Find where the given text appears and provide that cell's center as [X, Y] coordinate. 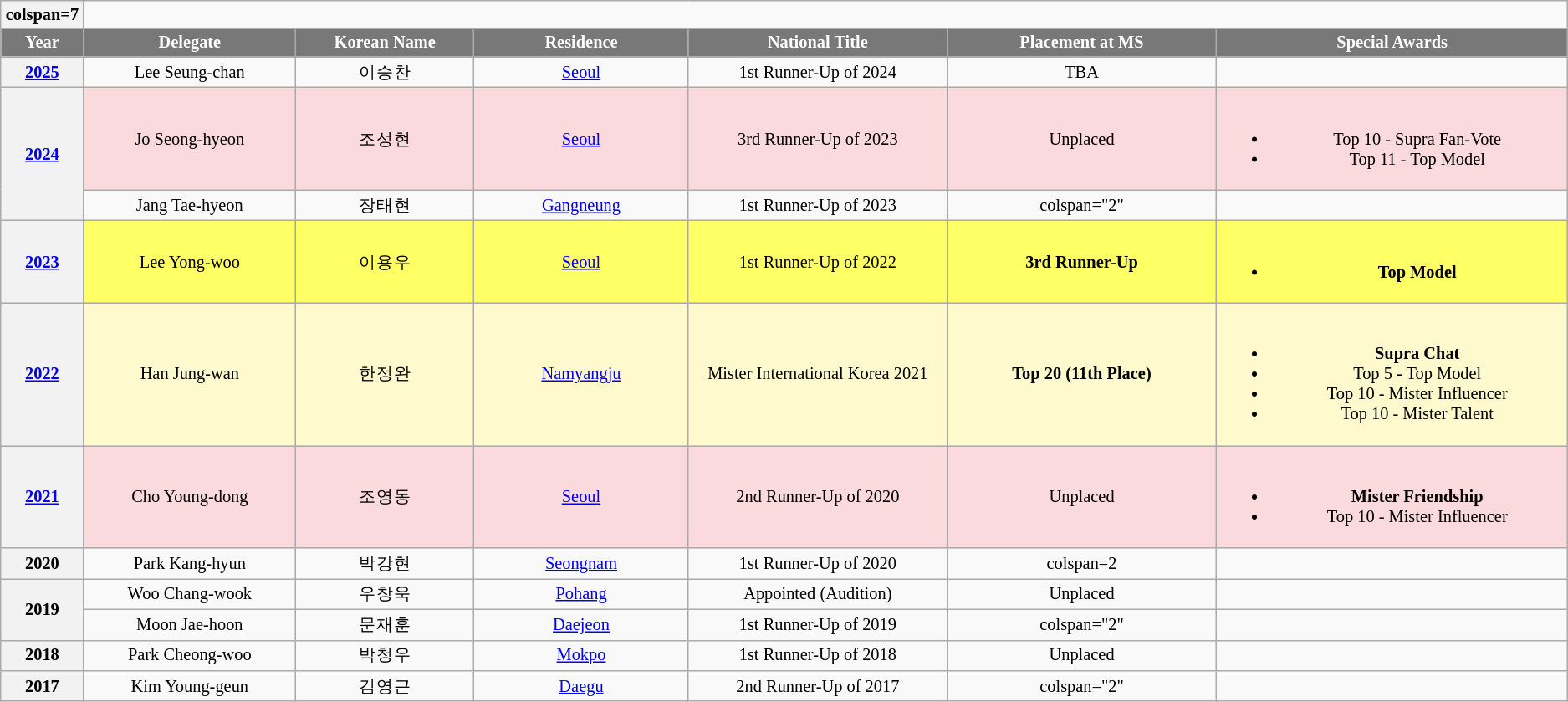
TBA [1082, 72]
colspan=7 [42, 14]
이용우 [385, 261]
Appointed (Audition) [818, 594]
2nd Runner-Up of 2017 [818, 686]
Kim Young-geun [190, 686]
Jo Seong-hyeon [190, 138]
Moon Jae-hoon [190, 624]
Top 10 - Supra Fan-VoteTop 11 - Top Model [1392, 138]
Daejeon [581, 624]
2020 [42, 564]
1st Runner-Up of 2020 [818, 564]
1st Runner-Up of 2023 [818, 206]
Residence [581, 43]
2022 [42, 374]
Lee Seung-chan [190, 72]
2018 [42, 656]
2017 [42, 686]
Special Awards [1392, 43]
3rd Runner-Up [1082, 261]
Delegate [190, 43]
박청우 [385, 656]
조영동 [385, 496]
Korean Name [385, 43]
Daegu [581, 686]
Mokpo [581, 656]
Supra ChatTop 5 - Top ModelTop 10 - Mister InfluencerTop 10 - Mister Talent [1392, 374]
Namyangju [581, 374]
2023 [42, 261]
1st Runner-Up of 2024 [818, 72]
Placement at MS [1082, 43]
1st Runner-Up of 2018 [818, 656]
Park Cheong-woo [190, 656]
김영근 [385, 686]
Gangneung [581, 206]
박강현 [385, 564]
Jang Tae-hyeon [190, 206]
Seongnam [581, 564]
2021 [42, 496]
2024 [42, 154]
2nd Runner-Up of 2020 [818, 496]
이승찬 [385, 72]
Cho Young-dong [190, 496]
Han Jung-wan [190, 374]
2025 [42, 72]
1st Runner-Up of 2019 [818, 624]
조성현 [385, 138]
3rd Runner-Up of 2023 [818, 138]
2019 [42, 609]
한정완 [385, 374]
Top Model [1392, 261]
National Title [818, 43]
장태현 [385, 206]
Mister International Korea 2021 [818, 374]
colspan=2 [1082, 564]
우창욱 [385, 594]
Year [42, 43]
Lee Yong-woo [190, 261]
Park Kang-hyun [190, 564]
Top 20 (11th Place) [1082, 374]
문재훈 [385, 624]
1st Runner-Up of 2022 [818, 261]
Pohang [581, 594]
Mister FriendshipTop 10 - Mister Influencer [1392, 496]
Woo Chang-wook [190, 594]
